Pinpoint the cell where the given text exists, returning its (X, Y) midpoint coordinate. 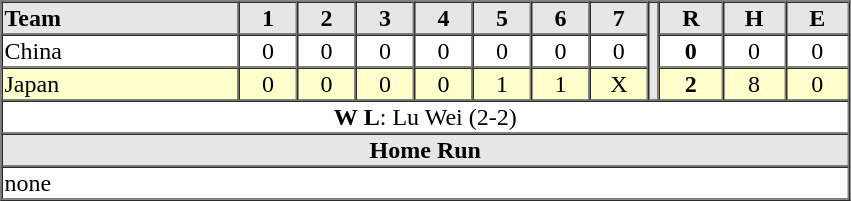
China (120, 50)
8 (754, 84)
H (754, 18)
Japan (120, 84)
7 (619, 18)
6 (560, 18)
Team (120, 18)
R (690, 18)
Home Run (426, 150)
E (818, 18)
3 (385, 18)
4 (443, 18)
W L: Lu Wei (2-2) (426, 116)
5 (502, 18)
X (619, 84)
none (426, 182)
